Determine the (x, y) coordinate at the center of the cell enclosing the given text.  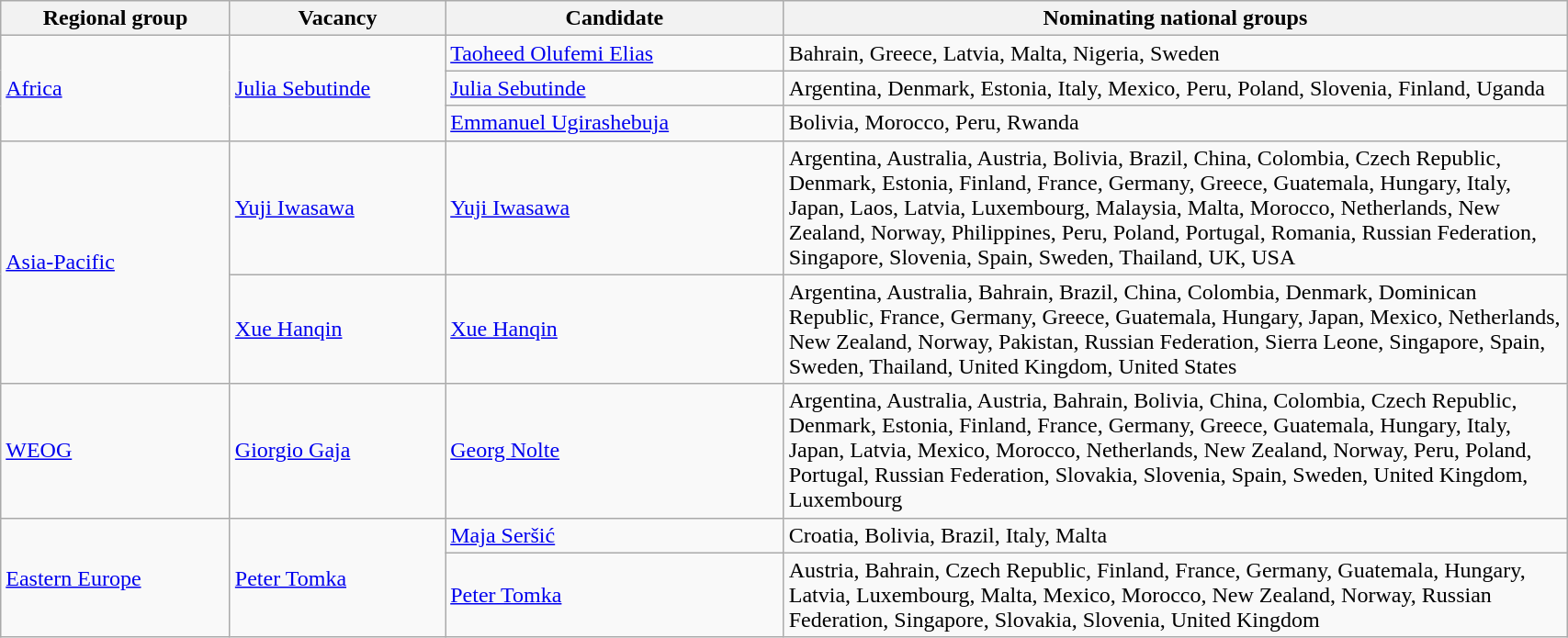
Bahrain, Greece, Latvia, Malta, Nigeria, Sweden (1175, 53)
Eastern Europe (116, 577)
WEOG (116, 451)
Georg Nolte (615, 451)
Africa (116, 88)
Nominating national groups (1175, 18)
Candidate (615, 18)
Bolivia, Morocco, Peru, Rwanda (1175, 123)
Emmanuel Ugirashebuja (615, 123)
Taoheed Olufemi Elias (615, 53)
Asia-Pacific (116, 263)
Giorgio Gaja (337, 451)
Maja Seršić (615, 535)
Argentina, Denmark, Estonia, Italy, Mexico, Peru, Poland, Slovenia, Finland, Uganda (1175, 88)
Croatia, Bolivia, Brazil, Italy, Malta (1175, 535)
Regional group (116, 18)
Vacancy (337, 18)
